Output the [X, Y] coordinate of the center of the cell containing the given text.  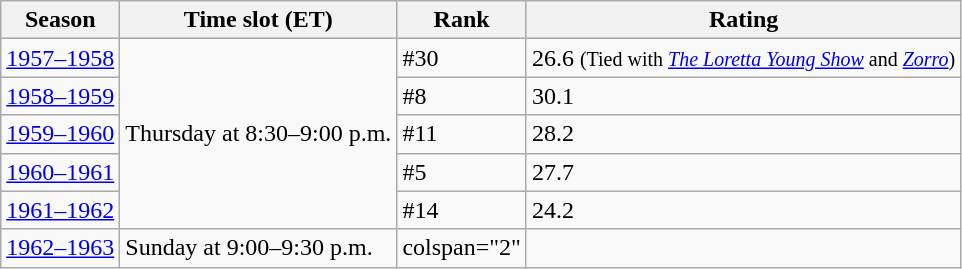
1957–1958 [60, 58]
1961–1962 [60, 210]
#11 [462, 134]
30.1 [743, 96]
Rank [462, 20]
1960–1961 [60, 172]
Time slot (ET) [258, 20]
#8 [462, 96]
1959–1960 [60, 134]
1962–1963 [60, 248]
27.7 [743, 172]
colspan="2" [462, 248]
#30 [462, 58]
Thursday at 8:30–9:00 p.m. [258, 134]
#14 [462, 210]
Season [60, 20]
28.2 [743, 134]
Rating [743, 20]
1958–1959 [60, 96]
26.6 (Tied with The Loretta Young Show and Zorro) [743, 58]
#5 [462, 172]
Sunday at 9:00–9:30 p.m. [258, 248]
24.2 [743, 210]
